Identify which cell holds the provided text, then report its [X, Y] central coordinate. 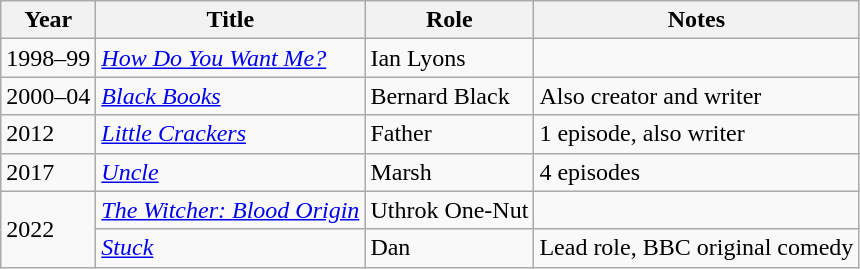
Uncle [230, 172]
4 episodes [696, 172]
Role [450, 20]
1 episode, also writer [696, 134]
Title [230, 20]
Black Books [230, 96]
Ian Lyons [450, 58]
Little Crackers [230, 134]
How Do You Want Me? [230, 58]
2012 [48, 134]
Dan [450, 248]
Father [450, 134]
2017 [48, 172]
Stuck [230, 248]
Year [48, 20]
2000–04 [48, 96]
Marsh [450, 172]
2022 [48, 229]
1998–99 [48, 58]
Uthrok One-Nut [450, 210]
Lead role, BBC original comedy [696, 248]
Bernard Black [450, 96]
Notes [696, 20]
The Witcher: Blood Origin [230, 210]
Also creator and writer [696, 96]
